Return (X, Y) of the center of cell containing provided text 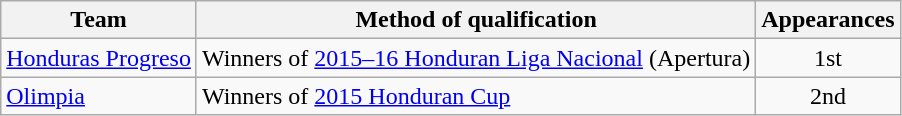
Appearances (828, 20)
Winners of 2015 Honduran Cup (476, 96)
Team (99, 20)
Honduras Progreso (99, 58)
2nd (828, 96)
Olimpia (99, 96)
Winners of 2015–16 Honduran Liga Nacional (Apertura) (476, 58)
1st (828, 58)
Method of qualification (476, 20)
